Extract the [x, y] coordinate from the center of the cell holding the provided text.  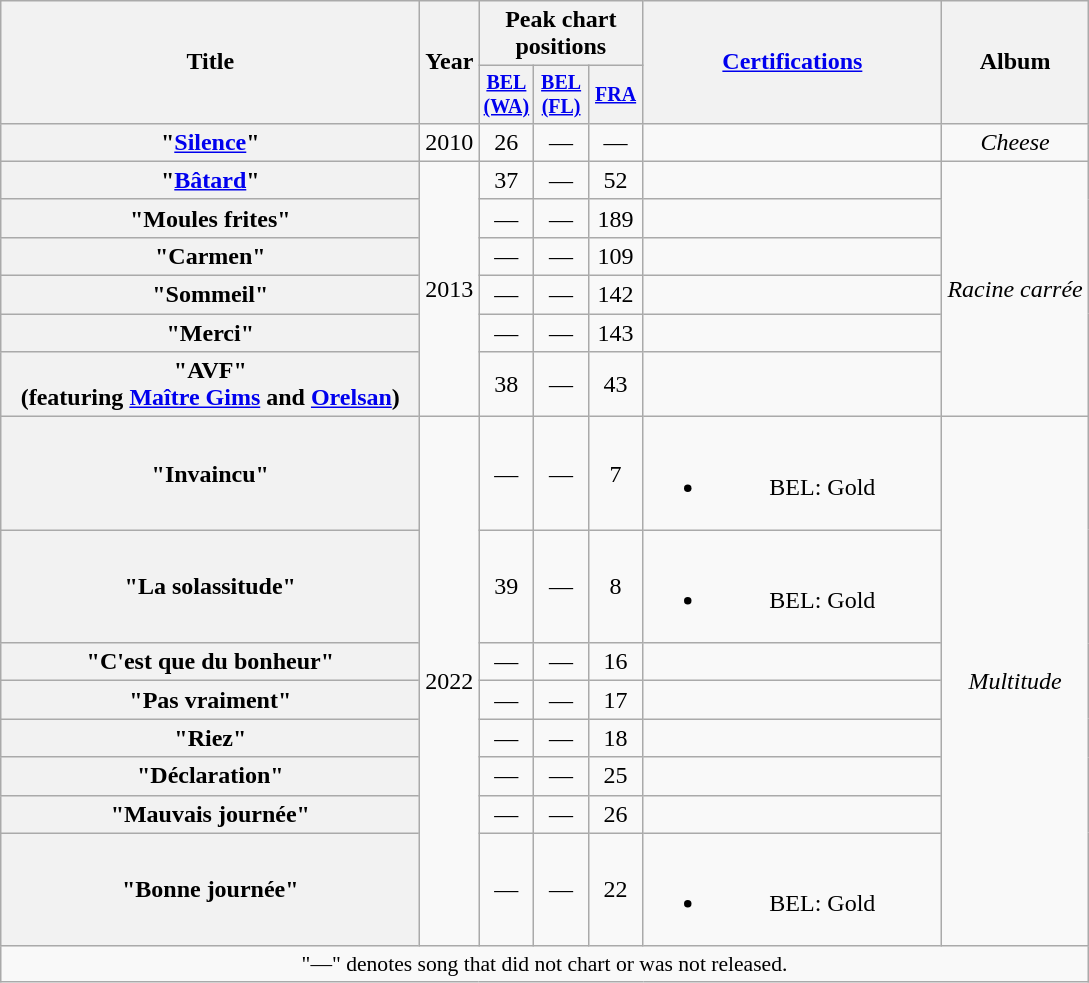
"—" denotes song that did not chart or was not released. [544, 964]
189 [615, 218]
25 [615, 776]
Year [450, 62]
39 [506, 586]
"Silence" [210, 142]
2010 [450, 142]
"Moules frites" [210, 218]
Cheese [1015, 142]
BEL(WA) [506, 94]
Certifications [792, 62]
2013 [450, 288]
38 [506, 384]
"Bâtard" [210, 180]
"La solassitude" [210, 586]
7 [615, 474]
52 [615, 180]
43 [615, 384]
"C'est que du bonheur" [210, 662]
"Pas vraiment" [210, 700]
FRA [615, 94]
109 [615, 256]
BEL(FL) [561, 94]
37 [506, 180]
"Invaincu" [210, 474]
142 [615, 295]
"AVF" (featuring Maître Gims and Orelsan) [210, 384]
17 [615, 700]
"Sommeil" [210, 295]
Multitude [1015, 682]
"Bonne journée" [210, 890]
143 [615, 333]
Title [210, 62]
8 [615, 586]
Album [1015, 62]
"Mauvais journée" [210, 814]
18 [615, 738]
"Merci" [210, 333]
"Riez" [210, 738]
Peak chart positions [561, 34]
2022 [450, 682]
"Déclaration" [210, 776]
Racine carrée [1015, 288]
16 [615, 662]
"Carmen" [210, 256]
22 [615, 890]
